Scan for the cell matching the given text and deliver its (X, Y) coordinate at center. 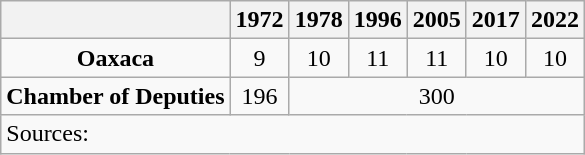
1972 (260, 20)
196 (260, 96)
Sources: (293, 134)
9 (260, 58)
1996 (378, 20)
1978 (318, 20)
300 (436, 96)
Oaxaca (116, 58)
2022 (554, 20)
2005 (436, 20)
2017 (496, 20)
Chamber of Deputies (116, 96)
